Determine the [X, Y] coordinate at the center of the cell enclosing the given text.  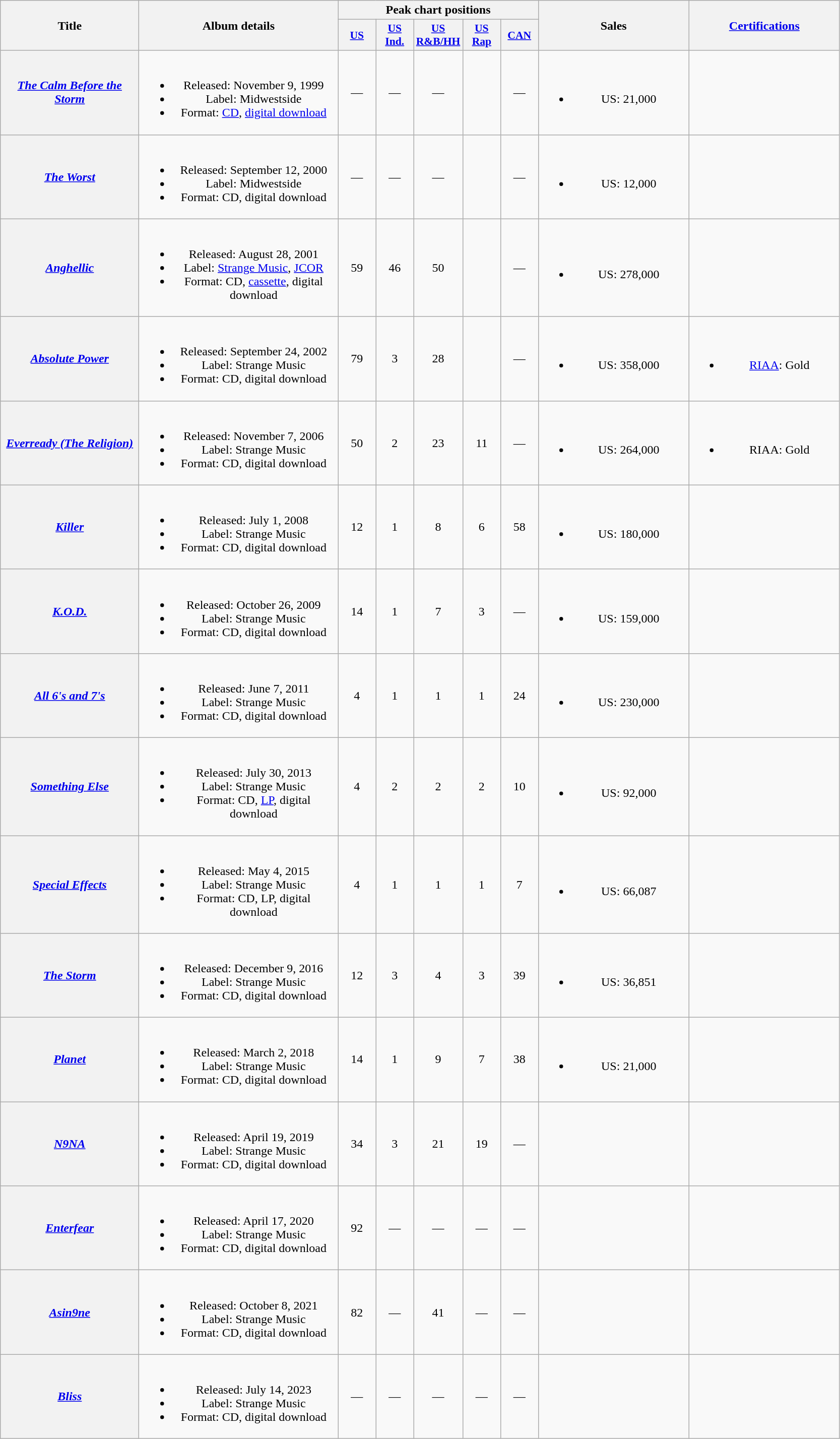
Released: November 9, 1999Label: MidwestsideFormat: CD, digital download [239, 93]
The Calm Before the Storm [70, 93]
59 [357, 268]
92 [357, 1228]
Special Effects [70, 885]
Released: March 2, 2018Label: Strange MusicFormat: CD, digital download [239, 1059]
Asin9ne [70, 1312]
11 [482, 443]
Released: July 30, 2013Label: Strange MusicFormat: CD, LP, digital download [239, 786]
Certifications [764, 25]
Released: September 12, 2000Label: MidwestsideFormat: CD, digital download [239, 176]
Enterfear [70, 1228]
9 [438, 1059]
US: 12,000 [614, 176]
Released: November 7, 2006Label: Strange MusicFormat: CD, digital download [239, 443]
US: 36,851 [614, 976]
US: 278,000 [614, 268]
46 [395, 268]
Released: August 28, 2001Label: Strange Music, JCORFormat: CD, cassette, digital download [239, 268]
All 6's and 7's [70, 696]
Released: September 24, 2002Label: Strange MusicFormat: CD, digital download [239, 359]
Sales [614, 25]
US: 264,000 [614, 443]
39 [519, 976]
US: 180,000 [614, 527]
10 [519, 786]
8 [438, 527]
Released: April 19, 2019Label: Strange MusicFormat: CD, digital download [239, 1144]
Title [70, 25]
Anghellic [70, 268]
The Worst [70, 176]
82 [357, 1312]
US: 92,000 [614, 786]
23 [438, 443]
58 [519, 527]
Released: July 14, 2023Label: Strange MusicFormat: CD, digital download [239, 1396]
US [357, 35]
Released: October 26, 2009Label: Strange MusicFormat: CD, digital download [239, 611]
US: 230,000 [614, 696]
Released: May 4, 2015Label: Strange MusicFormat: CD, LP, digital download [239, 885]
79 [357, 359]
41 [438, 1312]
Peak chart positions [438, 10]
USInd. [395, 35]
The Storm [70, 976]
Something Else [70, 786]
24 [519, 696]
Absolute Power [70, 359]
US: 358,000 [614, 359]
Released: December 9, 2016Label: Strange MusicFormat: CD, digital download [239, 976]
Released: July 1, 2008Label: Strange MusicFormat: CD, digital download [239, 527]
K.O.D. [70, 611]
Released: June 7, 2011Label: Strange MusicFormat: CD, digital download [239, 696]
Released: October 8, 2021Label: Strange MusicFormat: CD, digital download [239, 1312]
USR&B/HH [438, 35]
Planet [70, 1059]
CAN [519, 35]
21 [438, 1144]
Album details [239, 25]
38 [519, 1059]
Bliss [70, 1396]
US: 159,000 [614, 611]
N9NA [70, 1144]
6 [482, 527]
Killer [70, 527]
19 [482, 1144]
Everready (The Religion) [70, 443]
28 [438, 359]
Released: April 17, 2020Label: Strange MusicFormat: CD, digital download [239, 1228]
34 [357, 1144]
USRap [482, 35]
US: 66,087 [614, 885]
